Return the (X, Y) coordinate for the center point of the cell that contains the specified text.  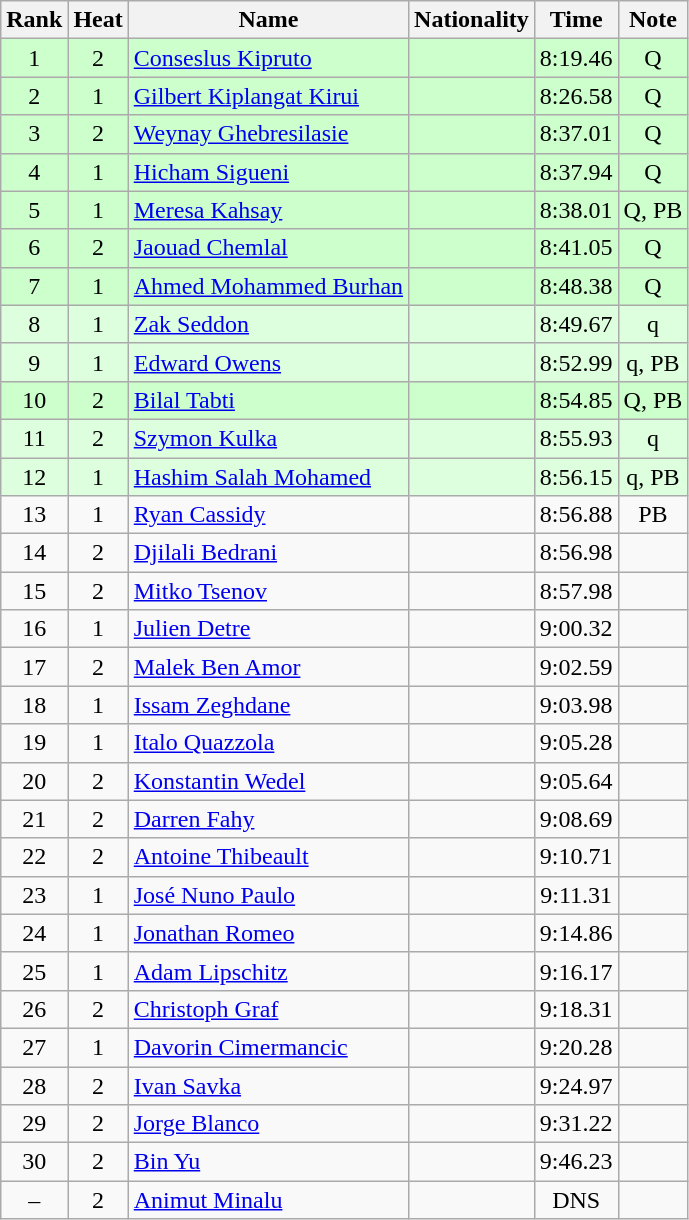
9:16.17 (576, 971)
DNS (576, 1200)
Hicham Sigueni (268, 172)
Jorge Blanco (268, 1124)
Italo Quazzola (268, 743)
Hashim Salah Mohamed (268, 477)
7 (34, 286)
Julien Detre (268, 629)
Zak Seddon (268, 324)
8:41.05 (576, 248)
24 (34, 933)
Nationality (472, 20)
28 (34, 1085)
18 (34, 705)
12 (34, 477)
11 (34, 438)
9:00.32 (576, 629)
26 (34, 1009)
22 (34, 857)
16 (34, 629)
17 (34, 667)
9:24.97 (576, 1085)
9:20.28 (576, 1047)
10 (34, 400)
Antoine Thibeault (268, 857)
19 (34, 743)
Malek Ben Amor (268, 667)
9:08.69 (576, 819)
8:55.93 (576, 438)
Jonathan Romeo (268, 933)
Christoph Graf (268, 1009)
3 (34, 134)
8:52.99 (576, 362)
21 (34, 819)
20 (34, 781)
4 (34, 172)
Conseslus Kipruto (268, 58)
8:38.01 (576, 210)
8:56.98 (576, 553)
8:19.46 (576, 58)
8:26.58 (576, 96)
Bin Yu (268, 1162)
8:56.88 (576, 515)
29 (34, 1124)
8:37.94 (576, 172)
Edward Owens (268, 362)
Jaouad Chemlal (268, 248)
Djilali Bedrani (268, 553)
Mitko Tsenov (268, 591)
25 (34, 971)
José Nuno Paulo (268, 895)
13 (34, 515)
Davorin Cimermancic (268, 1047)
Meresa Kahsay (268, 210)
8:49.67 (576, 324)
8:56.15 (576, 477)
Time (576, 20)
Heat (98, 20)
27 (34, 1047)
5 (34, 210)
8:48.38 (576, 286)
PB (653, 515)
8:54.85 (576, 400)
Weynay Ghebresilasie (268, 134)
8 (34, 324)
9:31.22 (576, 1124)
Issam Zeghdane (268, 705)
Animut Minalu (268, 1200)
9:18.31 (576, 1009)
Rank (34, 20)
9:14.86 (576, 933)
Adam Lipschitz (268, 971)
Note (653, 20)
Bilal Tabti (268, 400)
– (34, 1200)
9 (34, 362)
15 (34, 591)
9:11.31 (576, 895)
8:57.98 (576, 591)
Ryan Cassidy (268, 515)
9:02.59 (576, 667)
14 (34, 553)
Gilbert Kiplangat Kirui (268, 96)
30 (34, 1162)
Szymon Kulka (268, 438)
9:46.23 (576, 1162)
Ivan Savka (268, 1085)
Darren Fahy (268, 819)
Name (268, 20)
9:05.64 (576, 781)
9:05.28 (576, 743)
9:03.98 (576, 705)
6 (34, 248)
8:37.01 (576, 134)
Konstantin Wedel (268, 781)
23 (34, 895)
Ahmed Mohammed Burhan (268, 286)
9:10.71 (576, 857)
